Detect which cell encompasses the target text, then output its (X, Y) center coordinate. 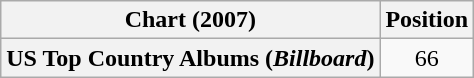
Chart (2007) (190, 20)
66 (427, 58)
US Top Country Albums (Billboard) (190, 58)
Position (427, 20)
